For the text-containing cell, return its midpoint in [X, Y] coordinate format. 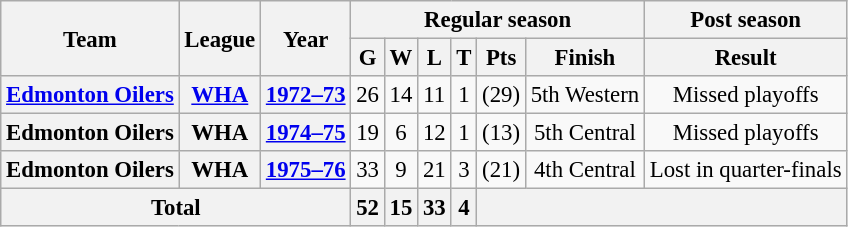
6 [400, 133]
15 [400, 208]
Pts [502, 58]
(29) [502, 95]
1972–73 [306, 95]
21 [434, 170]
(21) [502, 170]
1974–75 [306, 133]
14 [400, 95]
Regular season [498, 20]
T [464, 58]
Post season [745, 20]
L [434, 58]
Year [306, 38]
League [220, 38]
3 [464, 170]
Lost in quarter-finals [745, 170]
12 [434, 133]
Team [90, 38]
Total [176, 208]
11 [434, 95]
5th Western [584, 95]
4 [464, 208]
W [400, 58]
Finish [584, 58]
19 [368, 133]
4th Central [584, 170]
26 [368, 95]
52 [368, 208]
9 [400, 170]
G [368, 58]
(13) [502, 133]
Result [745, 58]
5th Central [584, 133]
1975–76 [306, 170]
